Locate the cell with the specified text and output its (x, y) center coordinate. 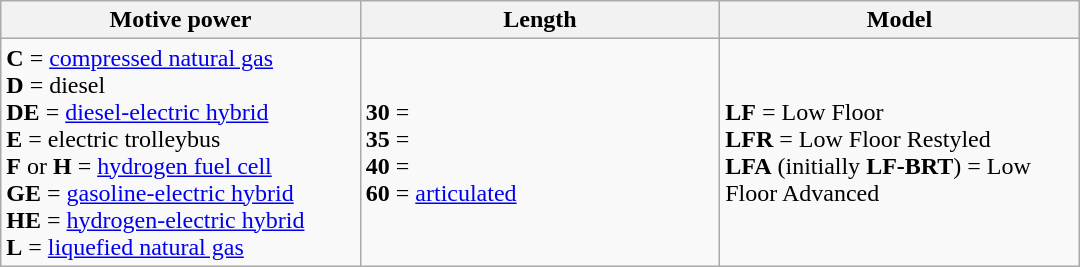
Length (540, 20)
Model (900, 20)
Motive power (180, 20)
30 = 35 = 40 = 60 = articulated (540, 152)
LF = Low FloorLFR = Low Floor RestyledLFA (initially LF-BRT) = Low Floor Advanced (900, 152)
